Search for the cell housing the specified text and yield its [x, y] center coordinate. 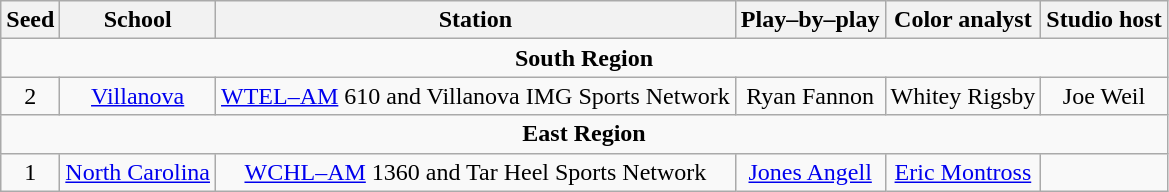
East Region [584, 134]
Villanova [138, 96]
Joe Weil [1104, 96]
WCHL–AM 1360 and Tar Heel Sports Network [476, 172]
Eric Montross [963, 172]
Color analyst [963, 20]
North Carolina [138, 172]
South Region [584, 58]
Jones Angell [810, 172]
WTEL–AM 610 and Villanova IMG Sports Network [476, 96]
Studio host [1104, 20]
Ryan Fannon [810, 96]
2 [30, 96]
Station [476, 20]
Play–by–play [810, 20]
School [138, 20]
Seed [30, 20]
1 [30, 172]
Whitey Rigsby [963, 96]
